Return the (x, y) coordinate for the center point of the cell that contains the specified text.  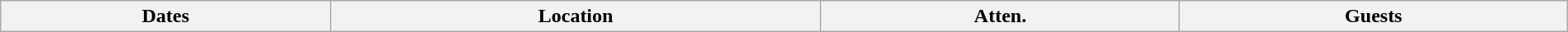
Atten. (1001, 16)
Location (576, 16)
Guests (1373, 16)
Dates (165, 16)
